From the cell containing the given text, extract its center point as (X, Y) coordinate. 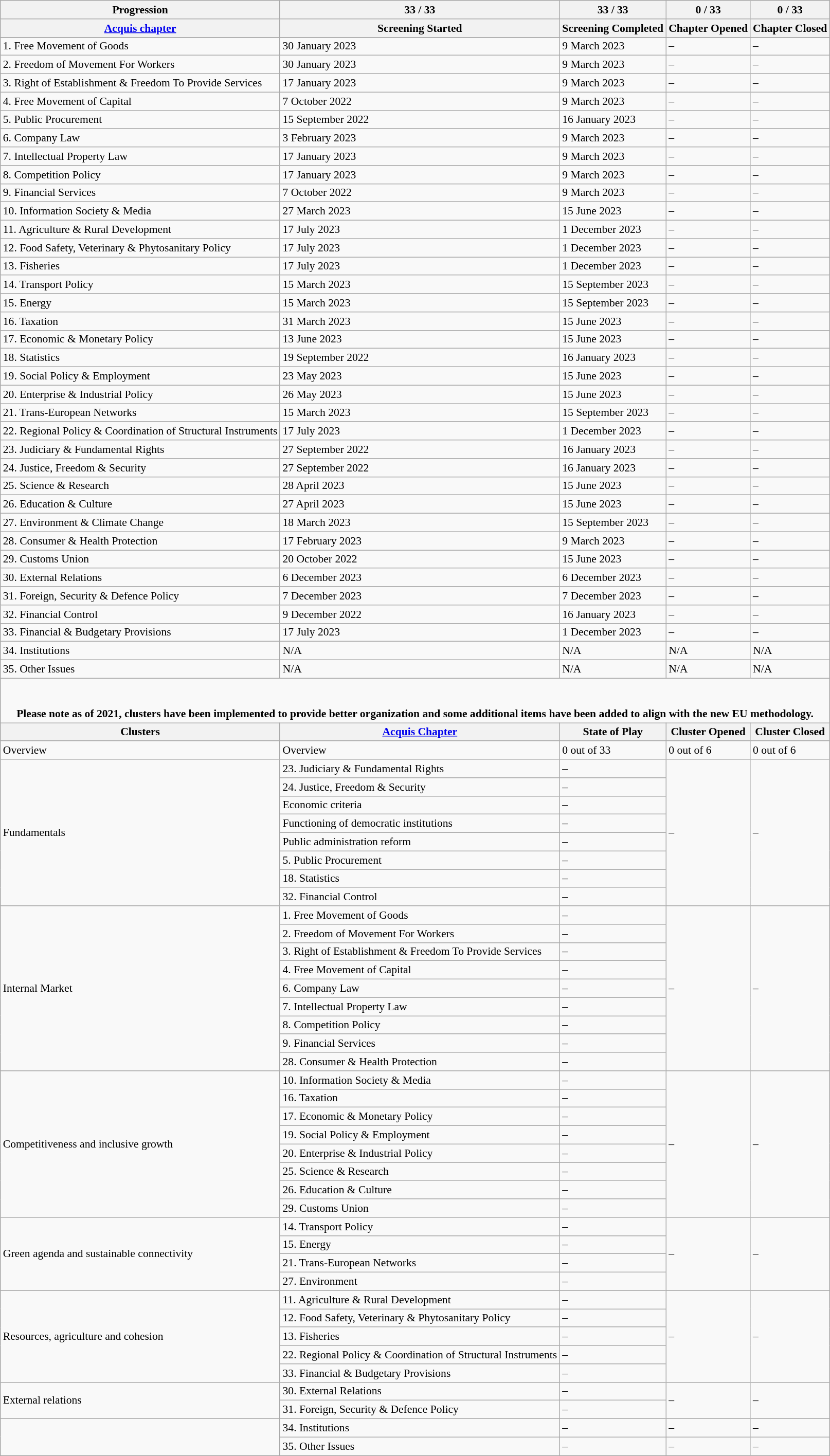
15 September 2022 (420, 120)
State of Play (613, 732)
Resources, agriculture and cohesion (140, 1336)
Chapter Closed (790, 28)
13 June 2023 (420, 339)
Clusters (140, 732)
9 December 2022 (420, 614)
28 April 2023 (420, 486)
27 April 2023 (420, 504)
23 May 2023 (420, 376)
Green agenda and sustainable connectivity (140, 1254)
Functioning of democratic institutions (420, 824)
Acquis chapter (140, 28)
Cluster Closed (790, 732)
Screening Completed (613, 28)
Screening Started (420, 28)
Acquis Chapter (420, 732)
Chapter Opened (708, 28)
0 out of 33 (613, 751)
27. Environment (420, 1282)
Cluster Opened (708, 732)
Fundamentals (140, 833)
Economic criteria (420, 805)
31 March 2023 (420, 321)
External relations (140, 1400)
Competitiveness and inclusive growth (140, 1144)
3 February 2023 (420, 138)
17 February 2023 (420, 541)
27. Environment & Climate Change (140, 523)
18 March 2023 (420, 523)
20 October 2022 (420, 559)
Internal Market (140, 988)
Public administration reform (420, 842)
26 May 2023 (420, 394)
Progression (140, 10)
19 September 2022 (420, 358)
27 March 2023 (420, 211)
